Return the [x, y] coordinate for the center point of the cell that contains the specified text.  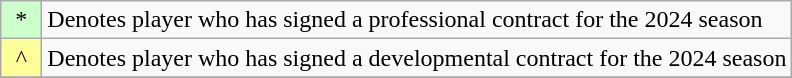
^ [22, 58]
Denotes player who has signed a professional contract for the 2024 season [417, 20]
Denotes player who has signed a developmental contract for the 2024 season [417, 58]
* [22, 20]
